Detect which cell encompasses the target text, then output its [X, Y] center coordinate. 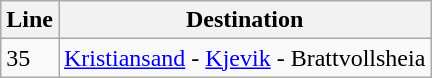
35 [30, 58]
Destination [244, 20]
Line [30, 20]
Kristiansand - Kjevik - Brattvollsheia [244, 58]
